Search for the cell housing the specified text and yield its (X, Y) center coordinate. 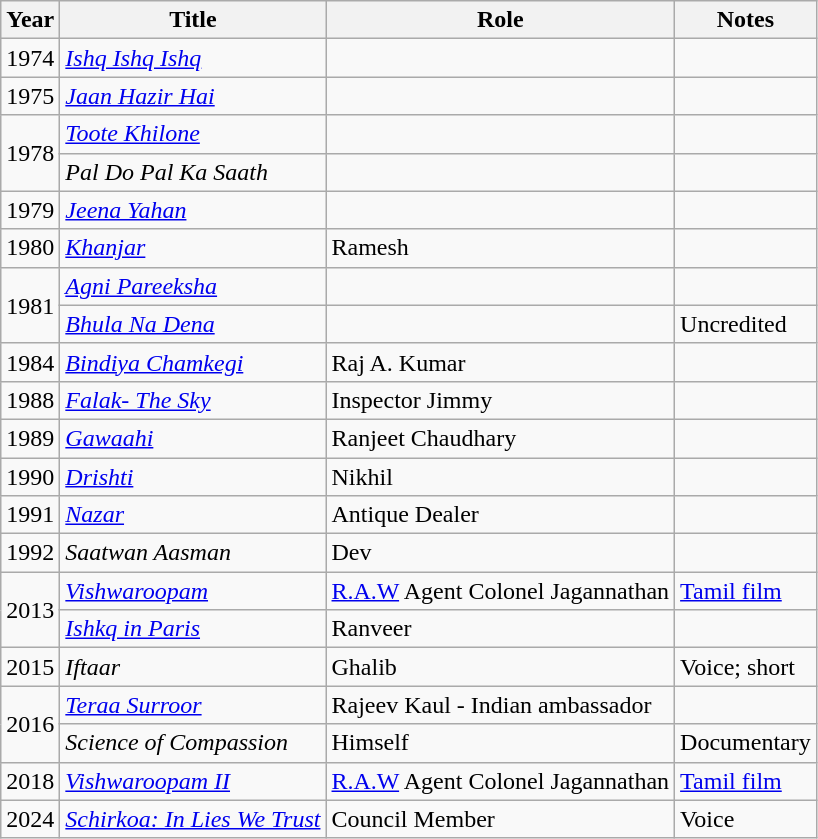
Documentary (746, 743)
Rajeev Kaul - Indian ambassador (500, 705)
Inspector Jimmy (500, 400)
2015 (30, 667)
Uncredited (746, 324)
Drishti (193, 477)
1978 (30, 153)
Jeena Yahan (193, 210)
1981 (30, 305)
Agni Pareeksha (193, 286)
Dev (500, 553)
Falak- The Sky (193, 400)
Council Member (500, 819)
1988 (30, 400)
1991 (30, 515)
1984 (30, 362)
Pal Do Pal Ka Saath (193, 172)
Schirkoa: In Lies We Trust (193, 819)
Raj A. Kumar (500, 362)
Bhula Na Dena (193, 324)
Role (500, 20)
Voice; short (746, 667)
Title (193, 20)
Teraa Surroor (193, 705)
Ranjeet Chaudhary (500, 438)
2024 (30, 819)
Voice (746, 819)
Vishwaroopam (193, 591)
Ishkq in Paris (193, 629)
Saatwan Aasman (193, 553)
1989 (30, 438)
Bindiya Chamkegi (193, 362)
Science of Compassion (193, 743)
1974 (30, 58)
Nazar (193, 515)
2018 (30, 781)
Notes (746, 20)
Ghalib (500, 667)
1975 (30, 96)
1979 (30, 210)
Year (30, 20)
Iftaar (193, 667)
Toote Khilone (193, 134)
Vishwaroopam II (193, 781)
Nikhil (500, 477)
1980 (30, 248)
Jaan Hazir Hai (193, 96)
Antique Dealer (500, 515)
2013 (30, 610)
1992 (30, 553)
2016 (30, 724)
Khanjar (193, 248)
Ramesh (500, 248)
Ranveer (500, 629)
Gawaahi (193, 438)
Ishq Ishq Ishq (193, 58)
Himself (500, 743)
1990 (30, 477)
